Output the [X, Y] coordinate of the center of the cell containing the given text.  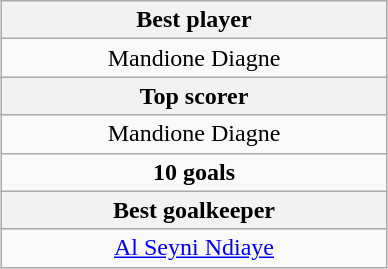
Best player [194, 20]
Al Seyni Ndiaye [194, 248]
Top scorer [194, 96]
10 goals [194, 172]
Best goalkeeper [194, 210]
